Output the [X, Y] coordinate of the center of the cell containing the given text.  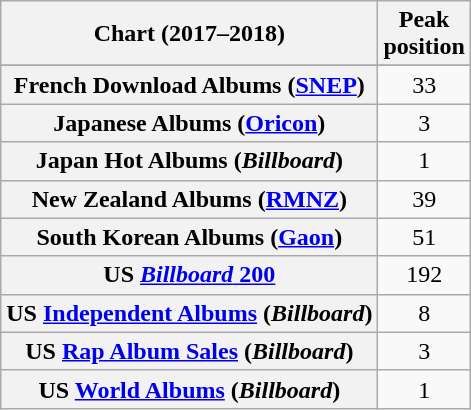
Peak position [424, 34]
French Download Albums (SNEP) [190, 85]
New Zealand Albums (RMNZ) [190, 199]
192 [424, 275]
Japan Hot Albums (Billboard) [190, 161]
8 [424, 313]
South Korean Albums (Gaon) [190, 237]
US Billboard 200 [190, 275]
Japanese Albums (Oricon) [190, 123]
Chart (2017–2018) [190, 34]
US Rap Album Sales (Billboard) [190, 351]
51 [424, 237]
US Independent Albums (Billboard) [190, 313]
39 [424, 199]
US World Albums (Billboard) [190, 389]
33 [424, 85]
